Pinpoint the cell where the given text exists, returning its (x, y) midpoint coordinate. 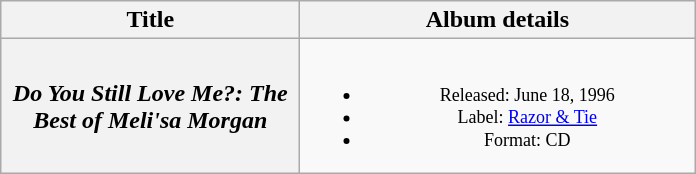
Title (150, 20)
Album details (498, 20)
Released: June 18, 1996Label: Razor & TieFormat: CD (498, 106)
Do You Still Love Me?: The Best of Meli'sa Morgan (150, 106)
